Determine the [x, y] coordinate at the center of the cell enclosing the given text.  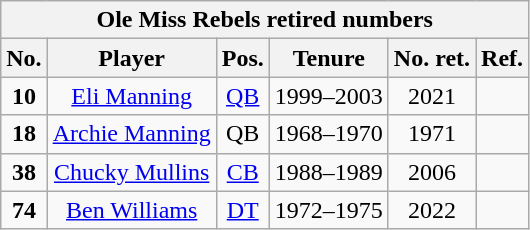
Archie Manning [132, 134]
1971 [432, 134]
18 [24, 134]
10 [24, 96]
Ben Williams [132, 210]
No. ret. [432, 58]
2021 [432, 96]
2006 [432, 172]
No. [24, 58]
CB [242, 172]
Chucky Mullins [132, 172]
38 [24, 172]
Eli Manning [132, 96]
74 [24, 210]
1968–1970 [328, 134]
Pos. [242, 58]
Player [132, 58]
Ref. [502, 58]
Ole Miss Rebels retired numbers [265, 20]
2022 [432, 210]
1972–1975 [328, 210]
DT [242, 210]
1988–1989 [328, 172]
Tenure [328, 58]
1999–2003 [328, 96]
